From the cell containing the given text, extract its center point as (X, Y) coordinate. 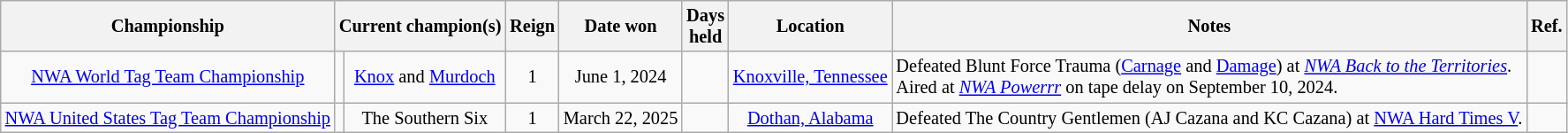
Date won (620, 26)
Defeated Blunt Force Trauma (Carnage and Damage) at NWA Back to the Territories.Aired at NWA Powerrr on tape delay on September 10, 2024. (1210, 77)
June 1, 2024 (620, 77)
Championship (168, 26)
Knox and Murdoch (424, 77)
Dothan, Alabama (811, 118)
Daysheld (705, 26)
Current champion(s) (420, 26)
Location (811, 26)
The Southern Six (424, 118)
Ref. (1546, 26)
Notes (1210, 26)
NWA United States Tag Team Championship (168, 118)
NWA World Tag Team Championship (168, 77)
Defeated The Country Gentlemen (AJ Cazana and KC Cazana) at NWA Hard Times V. (1210, 118)
Reign (532, 26)
March 22, 2025 (620, 118)
Knoxville, Tennessee (811, 77)
